Return [X, Y] of the center of cell containing provided text 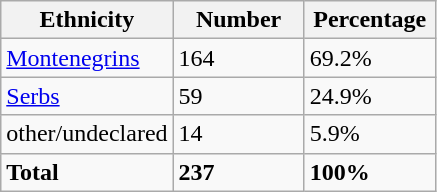
100% [370, 172]
Percentage [370, 20]
Montenegrins [87, 58]
Ethnicity [87, 20]
237 [238, 172]
69.2% [370, 58]
5.9% [370, 134]
24.9% [370, 96]
Serbs [87, 96]
164 [238, 58]
59 [238, 96]
Total [87, 172]
other/undeclared [87, 134]
Number [238, 20]
14 [238, 134]
